Search for the cell housing the specified text and yield its (x, y) center coordinate. 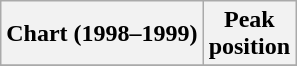
Chart (1998–1999) (102, 34)
Peakposition (249, 34)
